Search for the cell housing the specified text and yield its [X, Y] center coordinate. 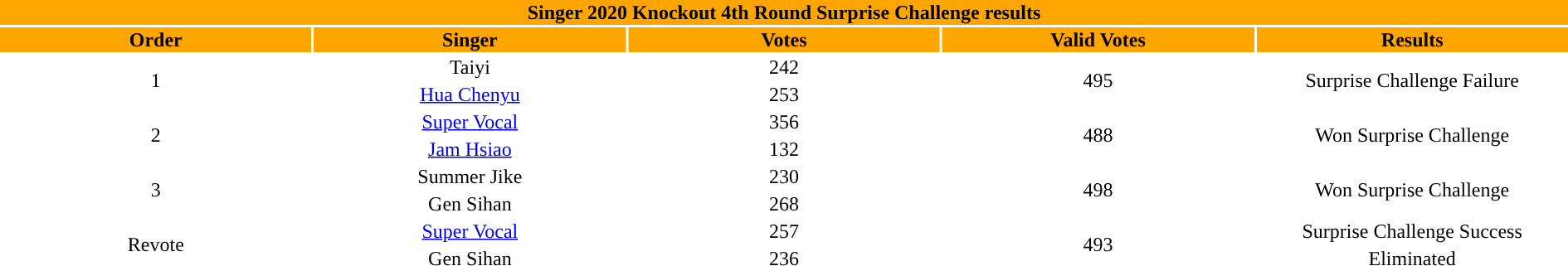
Taiyi [470, 67]
1 [156, 81]
268 [784, 204]
495 [1098, 81]
Summer Jike [470, 177]
Gen Sihan [470, 204]
488 [1098, 136]
242 [784, 67]
356 [784, 122]
Singer [470, 40]
257 [784, 231]
Jam Hsiao [470, 149]
3 [156, 191]
Surprise Challenge Success [1412, 231]
Singer 2020 Knockout 4th Round Surprise Challenge results [784, 12]
132 [784, 149]
Valid Votes [1098, 40]
2 [156, 136]
498 [1098, 191]
Hua Chenyu [470, 94]
Votes [784, 40]
Results [1412, 40]
230 [784, 177]
Order [156, 40]
Surprise Challenge Failure [1412, 81]
253 [784, 94]
